Detect which cell encompasses the target text, then output its [x, y] center coordinate. 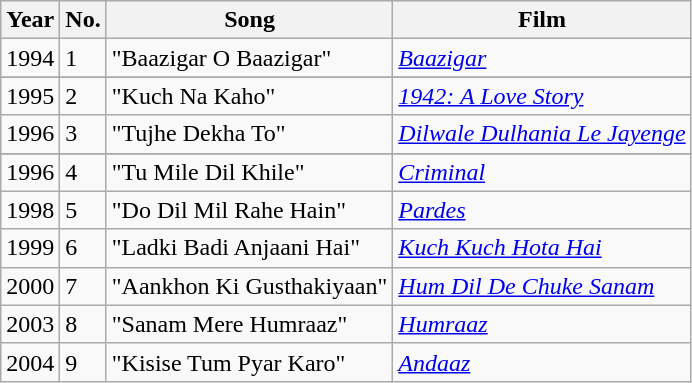
"Tujhe Dekha To" [250, 134]
1 [83, 58]
"Kuch Na Kaho" [250, 96]
Andaaz [542, 362]
2004 [30, 362]
9 [83, 362]
"Aankhon Ki Gusthakiyaan" [250, 286]
1942: A Love Story [542, 96]
7 [83, 286]
"Ladki Badi Anjaani Hai" [250, 248]
4 [83, 172]
1998 [30, 210]
Hum Dil De Chuke Sanam [542, 286]
8 [83, 324]
1995 [30, 96]
"Sanam Mere Humraaz" [250, 324]
1994 [30, 58]
Pardes [542, 210]
Year [30, 20]
Baazigar [542, 58]
2000 [30, 286]
Film [542, 20]
1999 [30, 248]
5 [83, 210]
"Tu Mile Dil Khile" [250, 172]
"Do Dil Mil Rahe Hain" [250, 210]
3 [83, 134]
6 [83, 248]
"Baazigar O Baazigar" [250, 58]
Criminal [542, 172]
"Kisise Tum Pyar Karo" [250, 362]
No. [83, 20]
Song [250, 20]
Dilwale Dulhania Le Jayenge [542, 134]
2 [83, 96]
2003 [30, 324]
Humraaz [542, 324]
Kuch Kuch Hota Hai [542, 248]
